Determine the [x, y] coordinate at the center of the cell enclosing the given text.  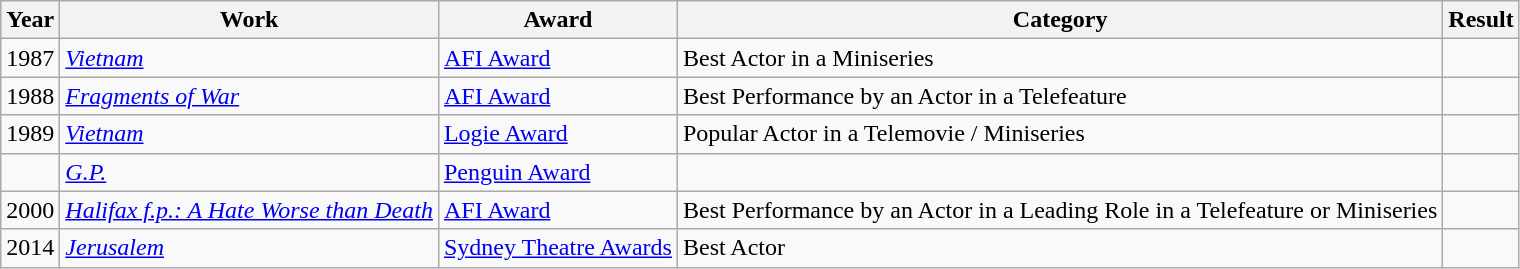
Category [1060, 20]
Logie Award [558, 134]
1989 [30, 134]
Halifax f.p.: A Hate Worse than Death [250, 210]
G.P. [250, 172]
Best Performance by an Actor in a Leading Role in a Telefeature or Miniseries [1060, 210]
Jerusalem [250, 248]
1987 [30, 58]
1988 [30, 96]
Best Actor [1060, 248]
2014 [30, 248]
Popular Actor in a Telemovie / Miniseries [1060, 134]
Best Actor in a Miniseries [1060, 58]
Result [1481, 20]
Best Performance by an Actor in a Telefeature [1060, 96]
Fragments of War [250, 96]
Award [558, 20]
Work [250, 20]
Sydney Theatre Awards [558, 248]
Penguin Award [558, 172]
Year [30, 20]
2000 [30, 210]
